Detect which cell encompasses the target text, then output its [X, Y] center coordinate. 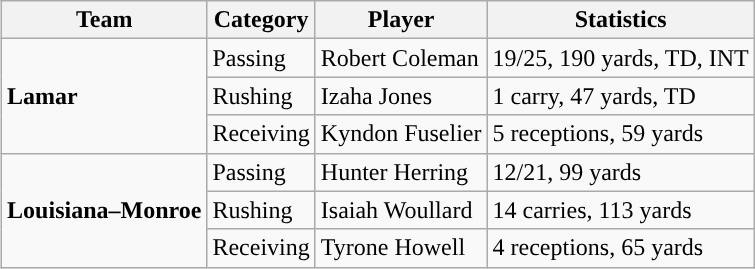
Team [104, 20]
14 carries, 113 yards [620, 210]
Louisiana–Monroe [104, 210]
Hunter Herring [401, 172]
Tyrone Howell [401, 248]
Category [261, 20]
Statistics [620, 20]
4 receptions, 65 yards [620, 248]
1 carry, 47 yards, TD [620, 96]
12/21, 99 yards [620, 172]
Izaha Jones [401, 96]
5 receptions, 59 yards [620, 134]
Robert Coleman [401, 58]
Isaiah Woullard [401, 210]
Player [401, 20]
Lamar [104, 96]
Kyndon Fuselier [401, 134]
19/25, 190 yards, TD, INT [620, 58]
